Search for the cell housing the specified text and yield its (X, Y) center coordinate. 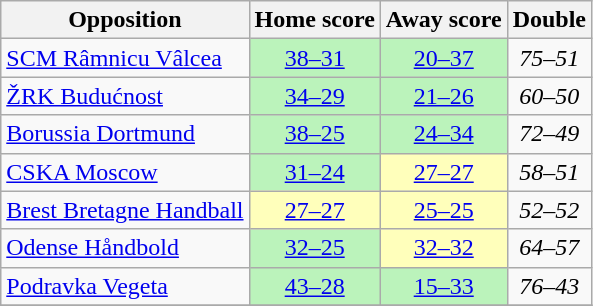
ŽRK Budućnost (125, 96)
Odense Håndbold (125, 248)
38–31 (314, 58)
72–49 (549, 134)
Away score (444, 20)
43–28 (314, 286)
32–25 (314, 248)
Double (549, 20)
Podravka Vegeta (125, 286)
75–51 (549, 58)
Opposition (125, 20)
Home score (314, 20)
38–25 (314, 134)
24–34 (444, 134)
SCM Râmnicu Vâlcea (125, 58)
32–32 (444, 248)
20–37 (444, 58)
58–51 (549, 172)
31–24 (314, 172)
64–57 (549, 248)
60–50 (549, 96)
21–26 (444, 96)
34–29 (314, 96)
Borussia Dortmund (125, 134)
25–25 (444, 210)
52–52 (549, 210)
CSKA Moscow (125, 172)
Brest Bretagne Handball (125, 210)
15–33 (444, 286)
76–43 (549, 286)
